Return the (X, Y) coordinate for the center point of the cell that contains the specified text.  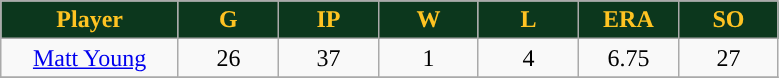
IP (328, 20)
L (528, 20)
37 (328, 58)
W (428, 20)
ERA (628, 20)
6.75 (628, 58)
G (228, 20)
26 (228, 58)
27 (728, 58)
4 (528, 58)
Player (90, 20)
1 (428, 58)
SO (728, 20)
Matt Young (90, 58)
